Capture the cell that displays the provided text and extract its [X, Y] central coordinate. 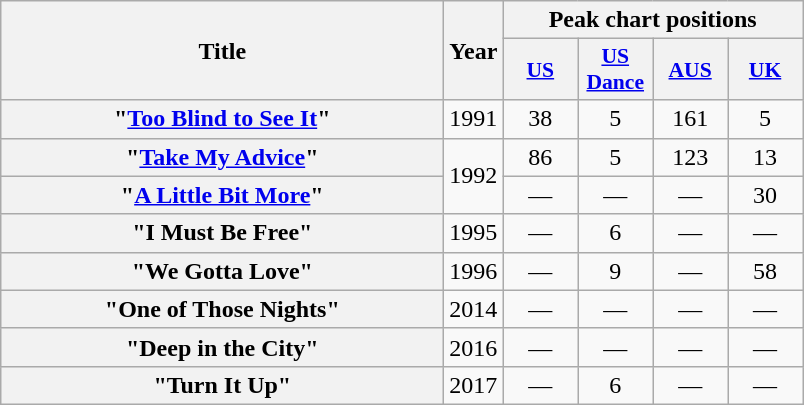
123 [690, 157]
US [540, 70]
9 [616, 271]
86 [540, 157]
161 [690, 119]
2017 [474, 385]
"Deep in the City" [222, 347]
Title [222, 50]
"One of Those Nights" [222, 309]
AUS [690, 70]
"Take My Advice" [222, 157]
1992 [474, 176]
"Too Blind to See It" [222, 119]
Peak chart positions [653, 20]
1996 [474, 271]
"I Must Be Free" [222, 233]
"Turn It Up" [222, 385]
Year [474, 50]
US Dance [616, 70]
"A Little Bit More" [222, 195]
30 [766, 195]
UK [766, 70]
1995 [474, 233]
13 [766, 157]
"We Gotta Love" [222, 271]
2014 [474, 309]
38 [540, 119]
2016 [474, 347]
1991 [474, 119]
58 [766, 271]
